Output the [X, Y] coordinate of the center of the cell containing the given text.  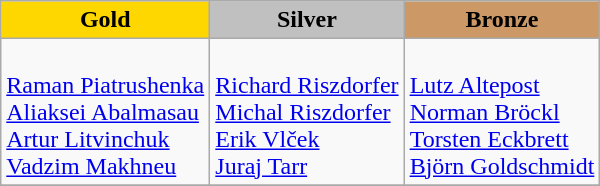
Gold [106, 20]
Silver [307, 20]
Raman PiatrushenkaAliaksei AbalmasauArtur LitvinchukVadzim Makhneu [106, 112]
Bronze [502, 20]
Richard RiszdorferMichal RiszdorferErik VlčekJuraj Tarr [307, 112]
Lutz AltepostNorman BröcklTorsten EckbrettBjörn Goldschmidt [502, 112]
